Capture the cell that displays the provided text and extract its (x, y) central coordinate. 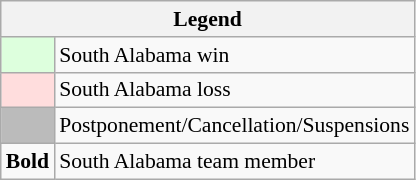
Postponement/Cancellation/Suspensions (234, 126)
Legend (208, 19)
Bold (28, 162)
South Alabama team member (234, 162)
South Alabama win (234, 55)
South Alabama loss (234, 90)
